Find where the given text appears and provide that cell's center as [X, Y] coordinate. 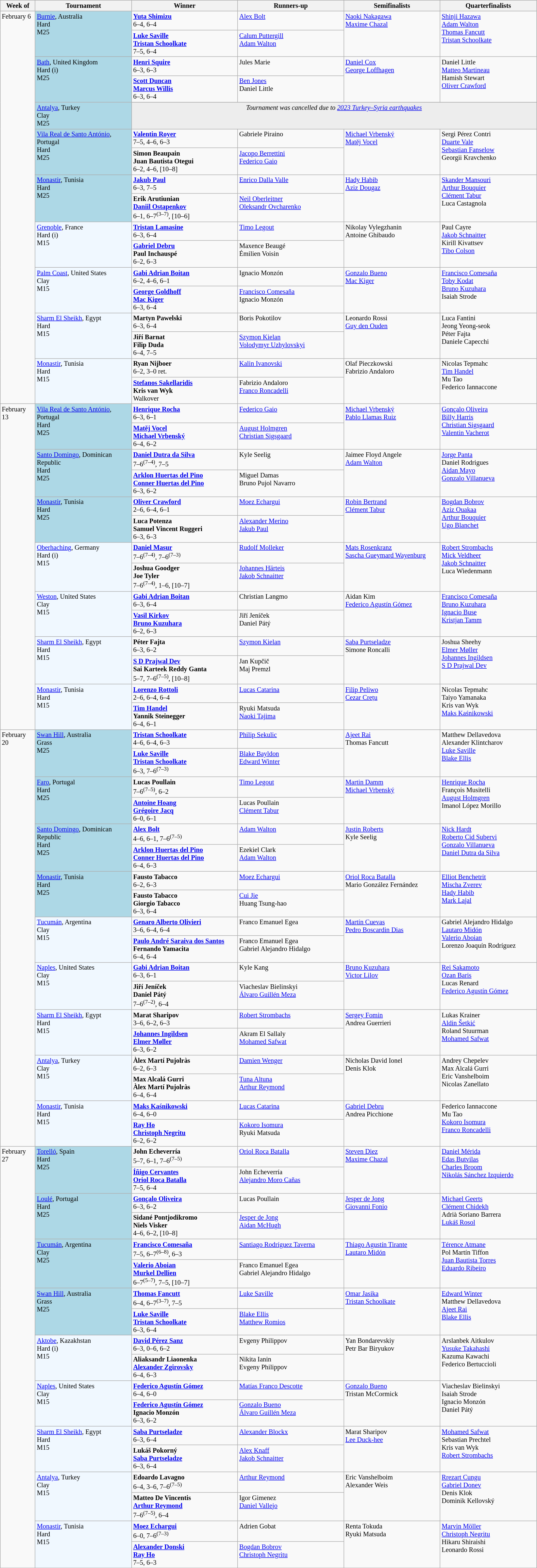
Runners-up [291, 6]
February 13 [18, 566]
Jesper de Jong Aidan McHugh [291, 1226]
Federico Agustín Gómez 6–4, 6–0 [185, 1390]
Henri Squire 6–3, 6–3 [185, 66]
Calum Puttergill Adam Walton [291, 43]
Elliot Benchetrit Mischa Zverev Hady Habib Mark Lajal [488, 894]
Shinji Hazawa Adam Walton Thomas Fancutt Tristan Schoolkate [488, 34]
Robin Bertrand Clément Tabur [392, 519]
August Holmgren Christian Sigsgaard [291, 436]
Henrique Rocha 6–3, 6–1 [185, 413]
Michael Vrbenský Matěj Vocel [392, 152]
Alex Knaff Jakob Schnaitter [291, 1459]
Luca Fantini Jeong Yeong-seok Péter Fajta Daniele Capecchi [488, 335]
Enrico Dalla Valle [291, 184]
Winner [185, 6]
Steven Diez Maxime Chazal [392, 1170]
Mohamed Safwat Sebastian Prechtel Kris van Wyk Robert Strombachs [488, 1449]
Kyle Seelig [291, 459]
Antoine Hoang Grégoire Jacq 6–0, 6–1 [185, 810]
Fausto Tabacco Giorgio Tabacco 6–3, 6–4 [185, 903]
Robert Strombachs [291, 1019]
Gabriel Alejandro Hidalgo Lautaro Midón Valerio Aboian Lorenzo Joaquín Rodríguez [488, 939]
Yuta Shimizu 6–4, 6–4 [185, 21]
Martin Damm Michael Vrbenský [392, 800]
Cui Jie Huang Tsung-hao [291, 903]
Week of [18, 6]
Daniel Mérida Edas Butvilas Charles Broom Nikolás Sánchez Izquierdo [488, 1170]
Valentin Royer 7–5, 4–6, 6–3 [185, 138]
Loulé, Portugal Hard M25 [84, 1216]
Jakub Paul 6–3, 7–5 [185, 184]
John Echeverría 5–7, 6–1, 7–6(7–5) [185, 1156]
Bruno Kuzuhara Victor Lilov [392, 986]
Faro, Portugal Hard M25 [84, 800]
Damien Wenger [291, 1064]
Marvin Möller Christoph Negritu Hikaru Shiraishi Leonardo Rossi [488, 1544]
Aliaksandr Liaonenka Alexander Zgirovsky 6–4, 6–3 [185, 1367]
Daniel Dutra da Silva 7–6(7–4), 7–5 [185, 459]
Daniel Cox George Loffhagen [392, 79]
Paul Cayre Jakob Schnaitter Kirill Kivattsev Tibo Colson [488, 244]
Jan Kupčič Maj Premzl [291, 670]
Gonçalo Oliveira 6–3, 6–2 [185, 1203]
Henrique Rocha François Musitelli August Holmgren Imanol López Morillo [488, 800]
Max Alcalá Gurri Àlex Martí Pujolràs 6–4, 6–4 [185, 1087]
Scott Duncan Marcus Willis 6–3, 6–4 [185, 89]
Renta Tokuda Ryuki Matsuda [392, 1544]
Joshua Sheehy Elmer Møller Johannes Ingildsen S D Prajwal Dev [488, 660]
Gonzalo Bueno Álvaro Guillén Meza [291, 1413]
Gonzalo Bueno Mac Kiger [392, 290]
Rrezart Cungu Gabriel Donev Denis Klok Dominik Kellovský [488, 1496]
Johannes Härteis Jakob Schnaitter [291, 577]
Adrien Gobat [291, 1531]
Jorge Panta Daniel Rodrigues Aidan Mayo Gonzalo Villanueva [488, 473]
Hady Habib Aziz Dougaz [392, 198]
Alex Bolt 4–6, 6–1, 7–6(7–5) [185, 834]
Naoki Nakagawa Maxime Chazal [392, 34]
Antalya, Turkey Clay M25 [84, 116]
Neil Oberleitner Oleksandr Ovcharenko [291, 207]
Oliver Crawford 2–6, 6–4, 6–1 [185, 506]
Oriol Roca Batalla Mario González Fernández [392, 894]
Omar Jasika Tristan Schoolkate [392, 1312]
Stefanos Sakellaridis Kris van Wyk Walkover [185, 391]
Péter Fajta 6–3, 6–2 [185, 646]
Ryuki Matsuda Naoki Tajima [291, 716]
Aidan Kim Federico Agustín Gómez [392, 614]
Kokoro Isomura Ryuki Matsuda [291, 1133]
Moez Echargui 6–0, 7–6(7–3) [185, 1531]
Alexander Blockx [291, 1436]
Erik Arutiunian Daniil Ostapenkov 6–1, 6–7(3–7), [10–6] [185, 207]
Ajeet Rai Thomas Fancutt [392, 753]
Francisco Comesaña Bruno Kuzuhara Ignacio Buse Kristjan Tamm [488, 614]
Adam Walton [291, 834]
Tuna Altuna Arthur Reymond [291, 1087]
Jesper de Jong Giovanni Fonio [392, 1216]
Andrey Chepelev Max Alcalá Gurri Eric Vanshelboim Nicolas Zanellato [488, 1078]
Saba Purtseladze Simone Roncalli [392, 660]
Saba Purtseladze 6–3, 6–4 [185, 1436]
Valerio Aboian Murkel Dellien 6–7(5–7), 7–5, [10–7] [185, 1274]
Torelló, Spain Hard M25 [84, 1170]
Ignacio Monzón [291, 277]
Jules Marie [291, 66]
Philip Sekulic [291, 739]
Blake Ellis Matthew Romios [291, 1322]
Alexander Merino Jakub Paul [291, 529]
Santiago Rodríguez Taverna [291, 1249]
Leonardo Rossi Guy den Ouden [392, 335]
Filip Peliwo Cezar Crețu [392, 707]
Yan Bondarevskiy Petr Bar Biryukov [392, 1358]
Joshua Goodger Joe Tyler 7–6(7–4), 1–6, [10–7] [185, 577]
S D Prajwal Dev Sai Karteek Reddy Ganta 5–7, 7–6(7–5), [10–8] [185, 670]
Jaimee Floyd Angele Adam Walton [392, 473]
Matías Franco Descotte [291, 1390]
Alex Bolt [291, 21]
Sidané Pontjodikromo Niels Visker 4–6, 6–2, [10–8] [185, 1226]
Edoardo Lavagno 6–4, 3–6, 7–6(7–5) [185, 1482]
Matthew Dellavedova Alexander Klintcharov Luke Saville Blake Ellis [488, 753]
Martín Cuevas Pedro Boscardin Dias [392, 939]
Lucas Poullain 7–6(7–5), 6–2 [185, 787]
Maks Kaśnikowski 6–4, 6–0 [185, 1110]
Tim Handel Yannik Steinegger 6–4, 6–1 [185, 716]
Bath, United Kingdom Hard (i) M25 [84, 79]
Oberhaching, Germany Hard (i) M15 [84, 567]
Edward Winter Matthew Dellavedova Ajeet Rai Blake Ellis [488, 1312]
Skander Mansouri Arthur Bouquier Clément Tabur Luca Castagnola [488, 198]
Olaf Pieczkowski Fabrizio Andaloro [392, 381]
Gonçalo Oliveira Billy Harris Christian Sigsgaard Valentin Vacherot [488, 426]
Oriol Roca Batalla [291, 1156]
George Goldhoff Mac Kiger 6–3, 6–4 [185, 299]
Mats Rosenkranz Sascha Gueymard Wayenburg [392, 567]
Nicolas Tepmahc Taiyo Yamanaka Kris van Wyk Maks Kaśnikowski [488, 707]
John Echeverría Alejandro Moro Cañas [291, 1180]
Ryan Nijboer 6–2, 3–0 ret. [185, 368]
Gabriel Debru Andrea Picchione [392, 1124]
Francisco Comesaña Toby Kodat Bruno Kuzuhara Isaiah Strode [488, 290]
Tucumán, Argentina Clay M25 [84, 1263]
Arklon Huertas del Pino Conner Huertas del Pino 6–4, 6–3 [185, 858]
Arklon Huertas del Pino Conner Huertas del Pino 6–3, 6–2 [185, 483]
Burnie, Australia Hard M25 [84, 34]
Semifinalists [392, 6]
Justin Roberts Kyle Seelig [392, 848]
Arthur Reymond [291, 1482]
Palm Coast, United States Clay M15 [84, 290]
Thomas Fancutt 6–4, 6–7(3–7), 7–5 [185, 1298]
Jacopo Berrettini Federico Gaio [291, 161]
Bogdan Bobrov Aziz Ouakaa Arthur Bouquier Ugo Blanchet [488, 519]
Gabi Adrian Boitan 6–3, 6–4 [185, 601]
February 6 [18, 207]
Luke Saville Tristan Schoolkate 7–5, 6–4 [185, 43]
Alexander Donski Ray Ho 7–5, 6–3 [185, 1555]
Matteo De Vincentis Arthur Reymond 7–6(7–5), 6–4 [185, 1507]
Weston, United States Clay M15 [84, 614]
Blake Bayldon Edward Winter [291, 762]
Luke Saville Tristan Schoolkate 6–3, 6–4 [185, 1322]
February 20 [18, 938]
Federico Agustín Gómez Ignacio Monzón 6–3, 6–2 [185, 1413]
Nicholas David Ionel Denis Klok [392, 1078]
Maxence Beaugé Émilien Voisin [291, 254]
Lukas Krainer Aldin Šetkić Roland Stuurman Mohamed Safwat [488, 1032]
Miguel Damas Bruno Pujol Navarro [291, 483]
Jiří Jeníček Daniel Pátý [291, 623]
Matěj Vocel Michael Vrbenský 6–4, 6–2 [185, 436]
Szymon Kielan Volodymyr Uzhylovskyi [291, 345]
Jiří Jeníček Daniel Pátý 7–6(7–2), 6–4 [185, 995]
Eric Vanshelboim Alexander Weis [392, 1496]
Térence Atmane Pol Martín Tiffon Juan Bautista Torres Eduardo Ribeiro [488, 1263]
Gabriel Debru Paul Inchauspé 6–2, 6–3 [185, 254]
Ben Jones Daniel Little [291, 89]
Gabi Adrian Boitan 6–3, 6–1 [185, 972]
Grenoble, France Hard (i) M15 [84, 244]
Lucas Poullain Clément Tabur [291, 810]
Bogdan Bobrov Christoph Negritu [291, 1555]
Kyle Kang [291, 972]
Rudolf Molleker [291, 552]
Thiago Agustín Tirante Lautaro Midón [392, 1263]
February 27 [18, 1357]
Viacheslav Bielinskyi Isaiah Strode Ignacio Monzón Daniel Pátý [488, 1403]
Nicolas Tepmahc Tim Handel Mu Tao Federico Iannaccone [488, 381]
Igor Gimenez Daniel Vallejo [291, 1507]
Lukáš Pokorný Saba Purtseladze 6–3, 6–4 [185, 1459]
Evgeny Philippov [291, 1344]
Genaro Alberto Olivieri 3–6, 6–4, 6–4 [185, 926]
Daniel Little Matteo Martineau Hamish Stewart Oliver Crawford [488, 79]
Akram El Sallaly Mohamed Safwat [291, 1042]
Michael Geerts Clément Chidekh Adrià Soriano Barrera Lukáš Rosol [488, 1216]
Rei Sakamoto Ozan Baris Lucas Renard Federico Agustín Gómez [488, 986]
Johannes Ingildsen Elmer Møller 6–3, 6–2 [185, 1042]
Daniel Masur 7–6(7–4), 7–6(7–3) [185, 552]
Tournament was cancelled due to 2023 Turkey–Syria earthquakes [334, 116]
Marat Sharipov Lee Duck-hee [392, 1449]
Michael Vrbenský Pablo Llamas Ruiz [392, 426]
Lucas Poullain [291, 1203]
Kalin Ivanovski [291, 368]
Luke Saville [291, 1298]
Tristan Schoolkate 4–6, 6–4, 6–3 [185, 739]
Fabrizio Andaloro Franco Roncadelli [291, 391]
Christian Langmo [291, 601]
Quarterfinalists [488, 6]
Francisco Comesaña Ignacio Monzón [291, 299]
Francisco Comesaña 7–5, 6–7(6–8), 6–3 [185, 1249]
Nick Hardt Roberto Cid Subervi Gonzalo Villanueva Daniel Dutra da Silva [488, 848]
Fausto Tabacco 6–2, 6–3 [185, 881]
Luca Potenza Samuel Vincent Ruggeri 6–3, 6–3 [185, 529]
Viacheslav Bielinskyi Álvaro Guillén Meza [291, 995]
Luke Saville Tristan Schoolkate 6–3, 7–6(7–3) [185, 762]
Tristan Lamasine 6–3, 6–4 [185, 231]
Tournament [84, 6]
Arslanbek Aitkulov Yusuke Takahashi Kazuma Kawachi Federico Bertuccioli [488, 1358]
Ray Ho Christoph Negritu 6–2, 6–2 [185, 1133]
Àlex Martí Pujolràs 6–2, 6–3 [185, 1064]
Vasil Kirkov Bruno Kuzuhara 6–2, 6–3 [185, 623]
Federico Gaio [291, 413]
Aktobe, Kazakhstan Hard (i) M15 [84, 1358]
Sergey Fomin Andrea Guerrieri [392, 1032]
Szymon Kielan [291, 646]
Martyn Pawelski 6–3, 6–4 [185, 322]
Robert Strombachs Mick Veldheer Jakob Schnaitter Luca Wiedenmann [488, 567]
Nikolay Vylegzhanin Antoine Ghibaudo [392, 244]
Ezekiel Clark Adam Walton [291, 858]
David Pérez Sanz 6–3, 0–6, 6–2 [185, 1344]
Tucumán, Argentina Clay M15 [84, 939]
Gabriele Piraino [291, 138]
Íñigo Cervantes Oriol Roca Batalla 7–5, 6–4 [185, 1180]
Lorenzo Rottoli 2–6, 6–4, 6–4 [185, 693]
Simon Beaupain Juan Bautista Otegui 6–2, 4–6, [10–8] [185, 161]
Sergi Pérez Contri Duarte Vale Sebastian Fanselow Georgii Kravchenko [488, 152]
Nikita Ianin Evgeny Philippov [291, 1367]
Jiří Barnat Filip Duda 6–4, 7–5 [185, 345]
Federico Iannaccone Mu Tao Kokoro Isomura Franco Roncadelli [488, 1124]
Paulo André Saraiva dos Santos Fernando Yamacita 6–4, 6–4 [185, 949]
Marat Sharipov 3–6, 6–2, 6–3 [185, 1019]
Boris Pokotilov [291, 322]
Gonzalo Bueno Tristan McCormick [392, 1403]
Franco Emanuel Egea [291, 926]
Gabi Adrian Boitan 6–2, 4–6, 6–1 [185, 277]
